Identify which cell holds the provided text, then report its [X, Y] central coordinate. 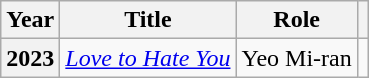
Yeo Mi-ran [296, 58]
Role [296, 20]
Love to Hate You [148, 58]
Year [30, 20]
Title [148, 20]
2023 [30, 58]
